Scan for the cell matching the given text and deliver its [x, y] coordinate at center. 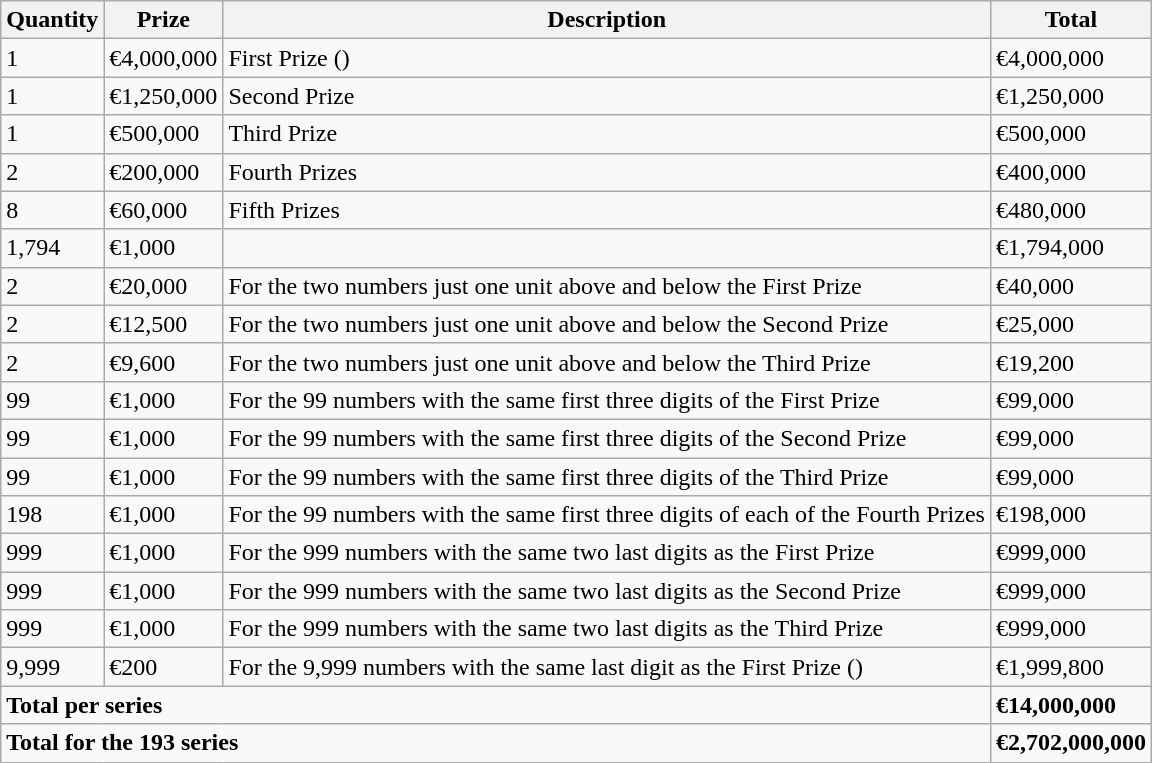
For the 99 numbers with the same first three digits of each of the Fourth Prizes [607, 515]
€19,200 [1070, 362]
198 [52, 515]
€1,999,800 [1070, 667]
Quantity [52, 20]
€14,000,000 [1070, 705]
For the two numbers just one unit above and below the Third Prize [607, 362]
For the 999 numbers with the same two last digits as the Second Prize [607, 591]
First Prize () [607, 58]
€40,000 [1070, 286]
1,794 [52, 248]
€9,600 [164, 362]
Fifth Prizes [607, 210]
€400,000 [1070, 172]
€60,000 [164, 210]
Total [1070, 20]
Third Prize [607, 134]
For the two numbers just one unit above and below the Second Prize [607, 324]
€1,794,000 [1070, 248]
9,999 [52, 667]
For the 999 numbers with the same two last digits as the Third Prize [607, 629]
Total for the 193 series [496, 743]
€2,702,000,000 [1070, 743]
€198,000 [1070, 515]
Total per series [496, 705]
For the 99 numbers with the same first three digits of the Second Prize [607, 438]
8 [52, 210]
For the two numbers just one unit above and below the First Prize [607, 286]
Second Prize [607, 96]
For the 9,999 numbers with the same last digit as the First Prize () [607, 667]
€200 [164, 667]
For the 99 numbers with the same first three digits of the First Prize [607, 400]
For the 99 numbers with the same first three digits of the Third Prize [607, 477]
€480,000 [1070, 210]
€12,500 [164, 324]
Description [607, 20]
€20,000 [164, 286]
Fourth Prizes [607, 172]
€25,000 [1070, 324]
€200,000 [164, 172]
Prize [164, 20]
For the 999 numbers with the same two last digits as the First Prize [607, 553]
